Return the (X, Y) coordinate for the center point of the cell that contains the specified text.  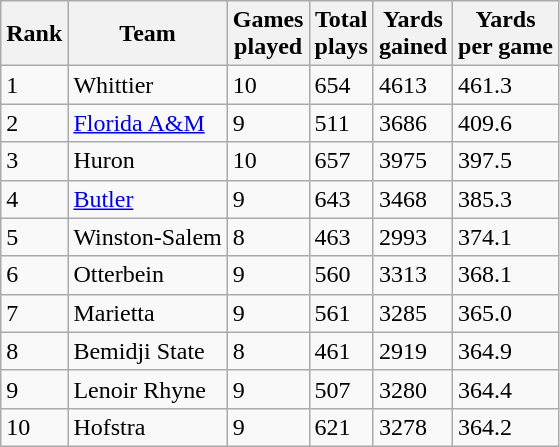
657 (341, 161)
461 (341, 351)
Whittier (148, 85)
374.1 (506, 237)
Florida A&M (148, 123)
Winston-Salem (148, 237)
Hofstra (148, 427)
Huron (148, 161)
Totalplays (341, 34)
3313 (412, 275)
2919 (412, 351)
561 (341, 313)
507 (341, 389)
Otterbein (148, 275)
364.4 (506, 389)
Bemidji State (148, 351)
463 (341, 237)
621 (341, 427)
654 (341, 85)
Marietta (148, 313)
2 (34, 123)
511 (341, 123)
461.3 (506, 85)
409.6 (506, 123)
2993 (412, 237)
397.5 (506, 161)
3285 (412, 313)
4613 (412, 85)
560 (341, 275)
3 (34, 161)
Gamesplayed (268, 34)
7 (34, 313)
Lenoir Rhyne (148, 389)
Butler (148, 199)
3975 (412, 161)
3686 (412, 123)
643 (341, 199)
385.3 (506, 199)
Yardsper game (506, 34)
Rank (34, 34)
4 (34, 199)
368.1 (506, 275)
Yardsgained (412, 34)
5 (34, 237)
364.9 (506, 351)
6 (34, 275)
365.0 (506, 313)
1 (34, 85)
3278 (412, 427)
364.2 (506, 427)
3280 (412, 389)
Team (148, 34)
3468 (412, 199)
